Pinpoint the cell where the given text exists, returning its [X, Y] midpoint coordinate. 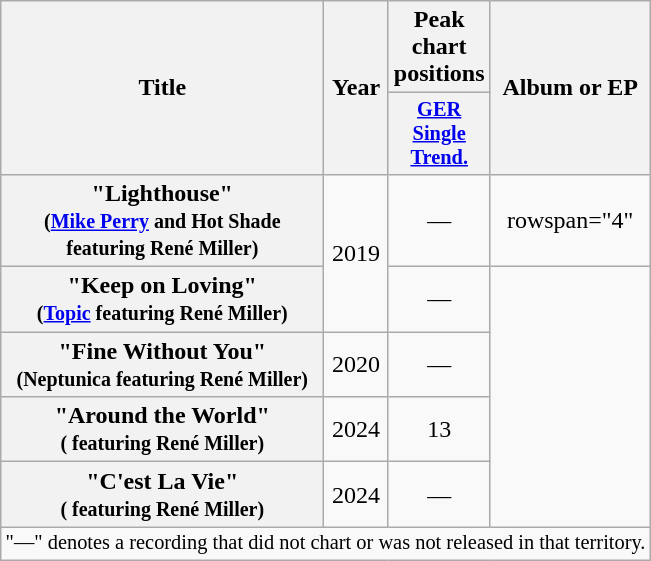
2020 [356, 364]
"Around the World"( featuring René Miller) [162, 430]
"Keep on Loving"(Topic featuring René Miller) [162, 300]
"Lighthouse"(Mike Perry and Hot Shade featuring René Miller) [162, 220]
rowspan="4" [570, 220]
Album or EP [570, 88]
Peak chart positions [439, 47]
2019 [356, 252]
Year [356, 88]
"—" denotes a recording that did not chart or was not released in that territory. [326, 544]
GERSingleTrend. [439, 134]
"C'est La Vie"( featuring René Miller) [162, 494]
13 [439, 430]
Title [162, 88]
"Fine Without You"(Neptunica featuring René Miller) [162, 364]
